Provide the [x, y] coordinate of the cell's center where the given text is located.  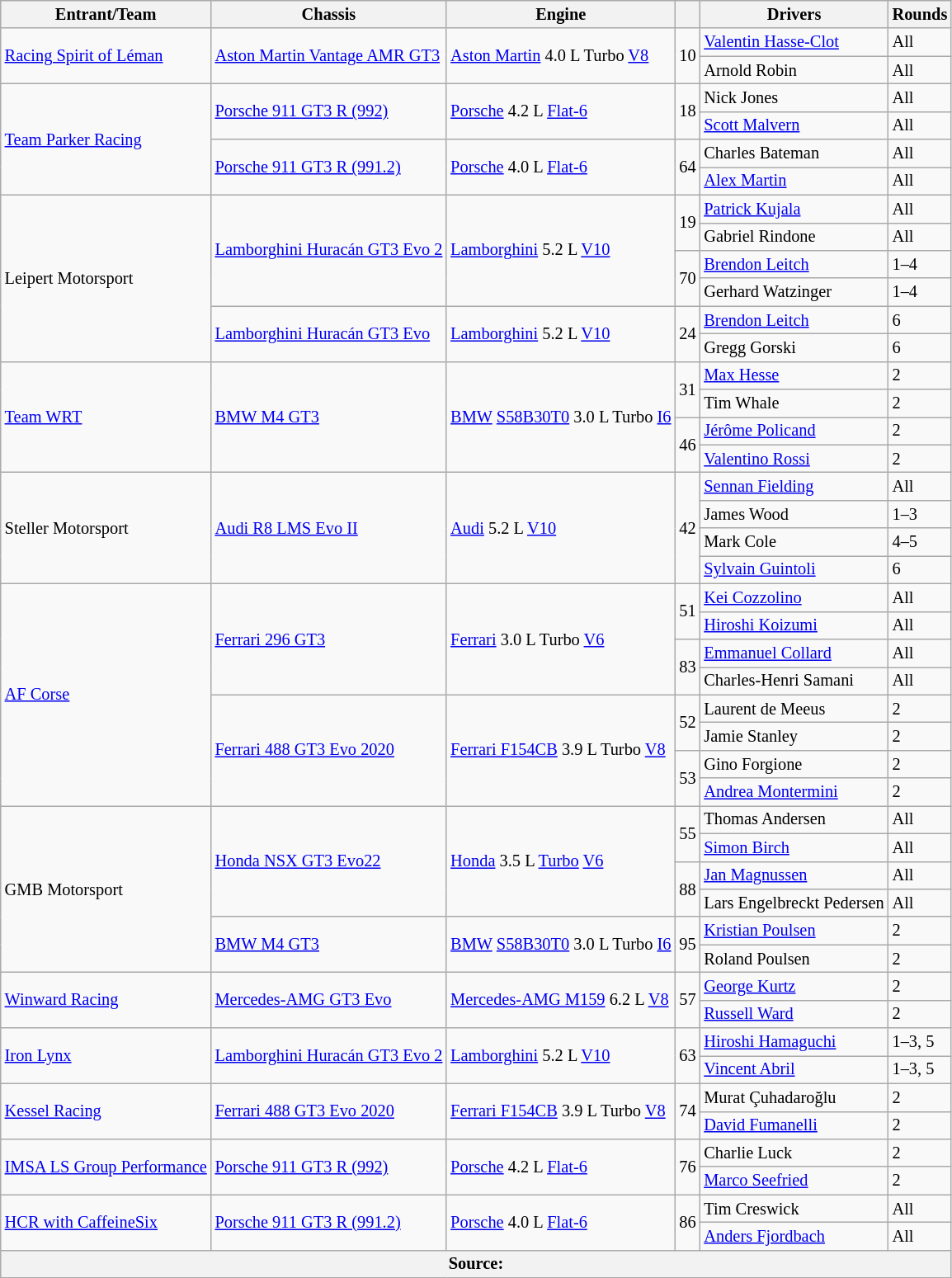
24 [687, 333]
Hiroshi Hamaguchi [794, 1042]
Patrick Kujala [794, 209]
Gabriel Rindone [794, 237]
Gino Forgione [794, 764]
Racing Spirit of Léman [106, 56]
63 [687, 1056]
4–5 [921, 542]
Roland Poulsen [794, 959]
Murat Çuhadaroğlu [794, 1097]
Ferrari 296 GT3 [329, 639]
Tim Creswick [794, 1209]
Mercedes-AMG GT3 Evo [329, 1000]
James Wood [794, 514]
AF Corse [106, 695]
Honda 3.5 L Turbo V6 [561, 861]
83 [687, 667]
Kristian Poulsen [794, 931]
Anders Fjordbach [794, 1236]
76 [687, 1167]
1–3 [921, 514]
Lamborghini Huracán GT3 Evo [329, 333]
Laurent de Meeus [794, 709]
Drivers [794, 14]
Nick Jones [794, 97]
Jamie Stanley [794, 736]
Emmanuel Collard [794, 653]
HCR with CaffeineSix [106, 1223]
Aston Martin Vantage AMR GT3 [329, 56]
31 [687, 389]
Gerhard Watzinger [794, 292]
Vincent Abril [794, 1069]
Mercedes-AMG M159 6.2 L V8 [561, 1000]
Tim Whale [794, 403]
Mark Cole [794, 542]
Chassis [329, 14]
19 [687, 223]
Leipert Motorsport [106, 278]
74 [687, 1111]
Team WRT [106, 417]
86 [687, 1223]
Engine [561, 14]
Entrant/Team [106, 14]
Rounds [921, 14]
Marco Seefried [794, 1181]
Scott Malvern [794, 125]
Andrea Montermini [794, 792]
Audi R8 LMS Evo II [329, 528]
Kei Cozzolino [794, 597]
Charles Bateman [794, 153]
Lars Engelbreckt Pedersen [794, 903]
53 [687, 777]
Honda NSX GT3 Evo22 [329, 861]
Steller Motorsport [106, 528]
Alex Martin [794, 181]
46 [687, 444]
Team Parker Racing [106, 139]
70 [687, 277]
Charlie Luck [794, 1153]
Valentino Rossi [794, 459]
55 [687, 833]
David Fumanelli [794, 1125]
Arnold Robin [794, 70]
Sylvain Guintoli [794, 569]
Valentin Hasse-Clot [794, 42]
51 [687, 611]
88 [687, 889]
95 [687, 944]
Kessel Racing [106, 1111]
Simon Birch [794, 847]
Ferrari 3.0 L Turbo V6 [561, 639]
Max Hesse [794, 375]
42 [687, 528]
Gregg Gorski [794, 347]
52 [687, 723]
10 [687, 56]
18 [687, 111]
64 [687, 167]
Winward Racing [106, 1000]
Thomas Andersen [794, 819]
Hiroshi Koizumi [794, 625]
Jérôme Policand [794, 431]
Audi 5.2 L V10 [561, 528]
57 [687, 1000]
Sennan Fielding [794, 486]
Russell Ward [794, 1014]
GMB Motorsport [106, 889]
George Kurtz [794, 986]
IMSA LS Group Performance [106, 1167]
Aston Martin 4.0 L Turbo V8 [561, 56]
Jan Magnussen [794, 875]
Charles-Henri Samani [794, 681]
Iron Lynx [106, 1056]
Source: [476, 1264]
